Output the [X, Y] coordinate of the center of the cell containing the given text.  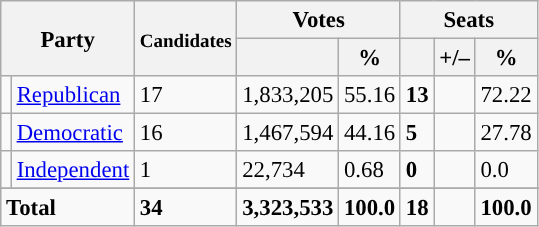
Total [68, 208]
Candidates [186, 38]
Seats [468, 20]
0.68 [370, 170]
Democratic [72, 133]
44.16 [370, 133]
16 [186, 133]
27.78 [506, 133]
0 [416, 170]
18 [416, 208]
1,833,205 [288, 95]
13 [416, 95]
Republican [72, 95]
72.22 [506, 95]
+/– [454, 58]
34 [186, 208]
5 [416, 133]
1 [186, 170]
55.16 [370, 95]
Votes [319, 20]
Independent [72, 170]
0.0 [506, 170]
Party [68, 38]
22,734 [288, 170]
17 [186, 95]
1,467,594 [288, 133]
3,323,533 [288, 208]
